Scan for the cell matching the given text and deliver its (X, Y) coordinate at center. 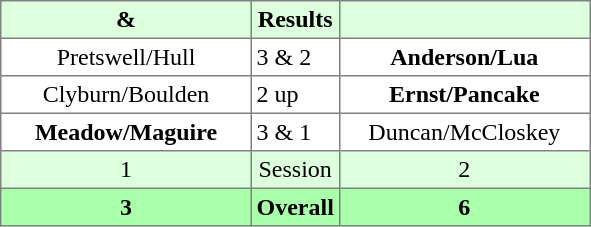
3 & 2 (295, 57)
Results (295, 20)
& (126, 20)
Duncan/McCloskey (464, 132)
Pretswell/Hull (126, 57)
Session (295, 170)
Overall (295, 207)
Ernst/Pancake (464, 95)
2 (464, 170)
2 up (295, 95)
6 (464, 207)
3 & 1 (295, 132)
Anderson/Lua (464, 57)
1 (126, 170)
Meadow/Maguire (126, 132)
3 (126, 207)
Clyburn/Boulden (126, 95)
